Return the (X, Y) coordinate for the center point of the cell that contains the specified text.  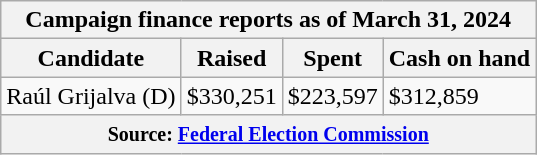
Spent (332, 58)
$330,251 (232, 96)
Cash on hand (459, 58)
Raúl Grijalva (D) (91, 96)
$312,859 (459, 96)
$223,597 (332, 96)
Campaign finance reports as of March 31, 2024 (268, 20)
Source: Federal Election Commission (268, 134)
Raised (232, 58)
Candidate (91, 58)
